Extract the [x, y] coordinate from the center of the cell holding the provided text.  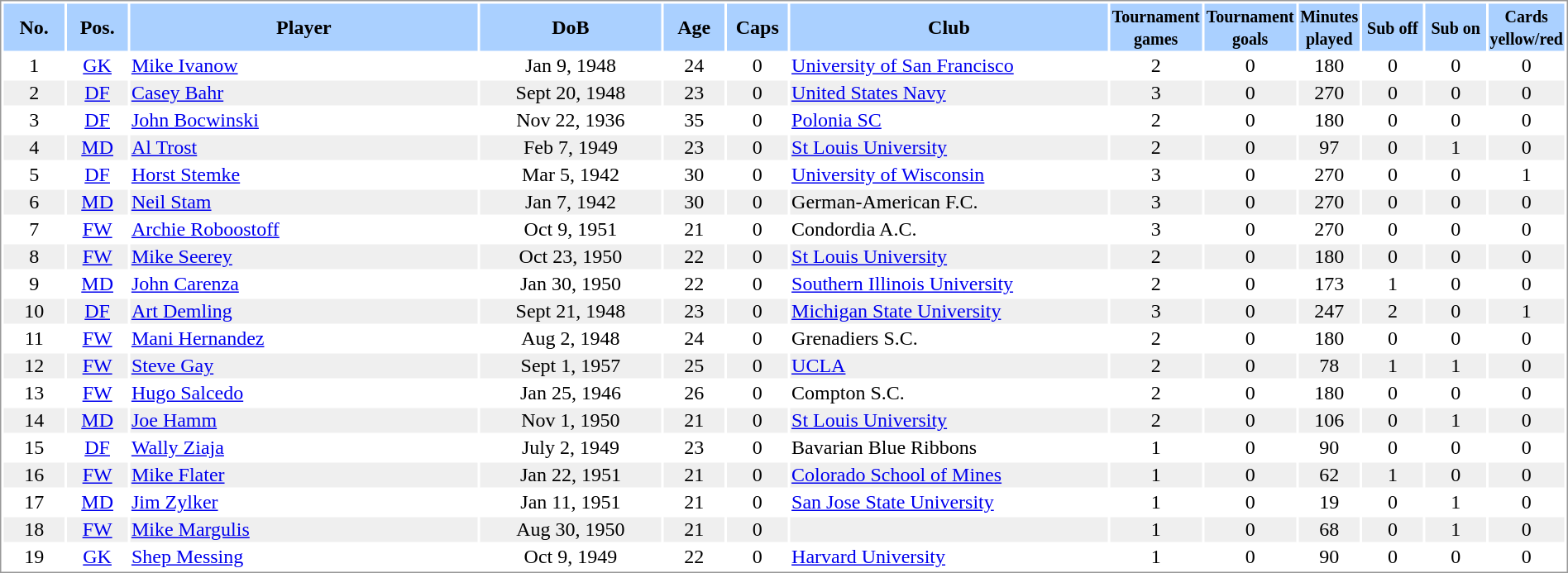
18 [33, 530]
Tournamentgoals [1250, 26]
Jan 22, 1951 [571, 475]
10 [33, 312]
Oct 9, 1949 [571, 556]
Jan 7, 1942 [571, 203]
13 [33, 393]
Jan 25, 1946 [571, 393]
Mike Flater [304, 475]
Cardsyellow/red [1527, 26]
Jan 11, 1951 [571, 502]
Mar 5, 1942 [571, 174]
Mani Hernandez [304, 338]
Caps [758, 26]
62 [1329, 475]
Pos. [98, 26]
Aug 30, 1950 [571, 530]
26 [693, 393]
Sub on [1456, 26]
11 [33, 338]
Age [693, 26]
No. [33, 26]
Steve Gay [304, 366]
Mike Ivanow [304, 65]
Shep Messing [304, 556]
4 [33, 148]
Horst Stemke [304, 174]
Aug 2, 1948 [571, 338]
Compton S.C. [949, 393]
5 [33, 174]
DoB [571, 26]
Tournamentgames [1156, 26]
25 [693, 366]
14 [33, 421]
Bavarian Blue Ribbons [949, 447]
Wally Ziaja [304, 447]
Oct 23, 1950 [571, 257]
Polonia SC [949, 120]
Oct 9, 1951 [571, 229]
8 [33, 257]
Condordia A.C. [949, 229]
Jan 9, 1948 [571, 65]
Nov 22, 1936 [571, 120]
Jim Zylker [304, 502]
San Jose State University [949, 502]
UCLA [949, 366]
Club [949, 26]
Casey Bahr [304, 93]
Sept 1, 1957 [571, 366]
15 [33, 447]
University of Wisconsin [949, 174]
German-American F.C. [949, 203]
97 [1329, 148]
12 [33, 366]
16 [33, 475]
Southern Illinois University [949, 284]
Sub off [1393, 26]
35 [693, 120]
7 [33, 229]
17 [33, 502]
Player [304, 26]
Archie Roboostoff [304, 229]
Hugo Salcedo [304, 393]
Colorado School of Mines [949, 475]
Joe Hamm [304, 421]
Art Demling [304, 312]
Sept 21, 1948 [571, 312]
Feb 7, 1949 [571, 148]
Mike Margulis [304, 530]
Harvard University [949, 556]
Minutesplayed [1329, 26]
Neil Stam [304, 203]
July 2, 1949 [571, 447]
Al Trost [304, 148]
6 [33, 203]
173 [1329, 284]
University of San Francisco [949, 65]
9 [33, 284]
Michigan State University [949, 312]
Mike Seerey [304, 257]
68 [1329, 530]
John Carenza [304, 284]
United States Navy [949, 93]
78 [1329, 366]
Nov 1, 1950 [571, 421]
John Bocwinski [304, 120]
106 [1329, 421]
247 [1329, 312]
Jan 30, 1950 [571, 284]
Grenadiers S.C. [949, 338]
Sept 20, 1948 [571, 93]
